Detect which cell encompasses the target text, then output its (x, y) center coordinate. 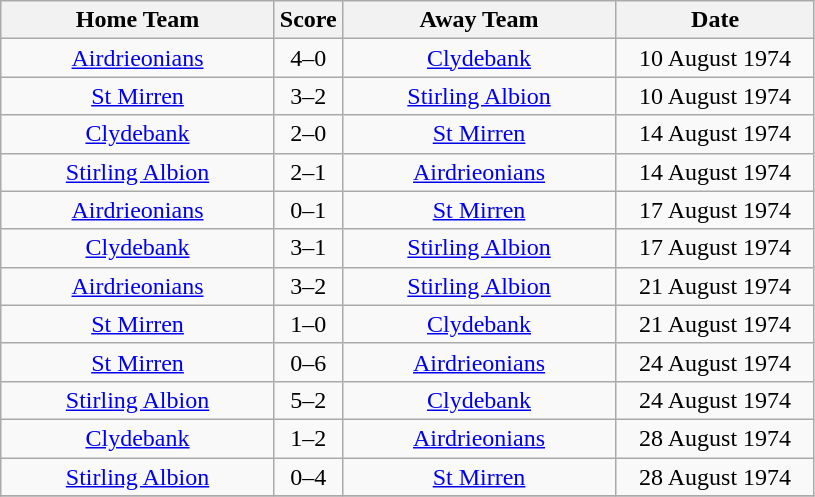
3–1 (308, 248)
Score (308, 20)
4–0 (308, 58)
1–2 (308, 438)
Home Team (138, 20)
Away Team (479, 20)
5–2 (308, 400)
0–1 (308, 210)
2–0 (308, 134)
2–1 (308, 172)
1–0 (308, 324)
Date (716, 20)
0–6 (308, 362)
0–4 (308, 477)
